Capture the cell that displays the provided text and extract its (X, Y) central coordinate. 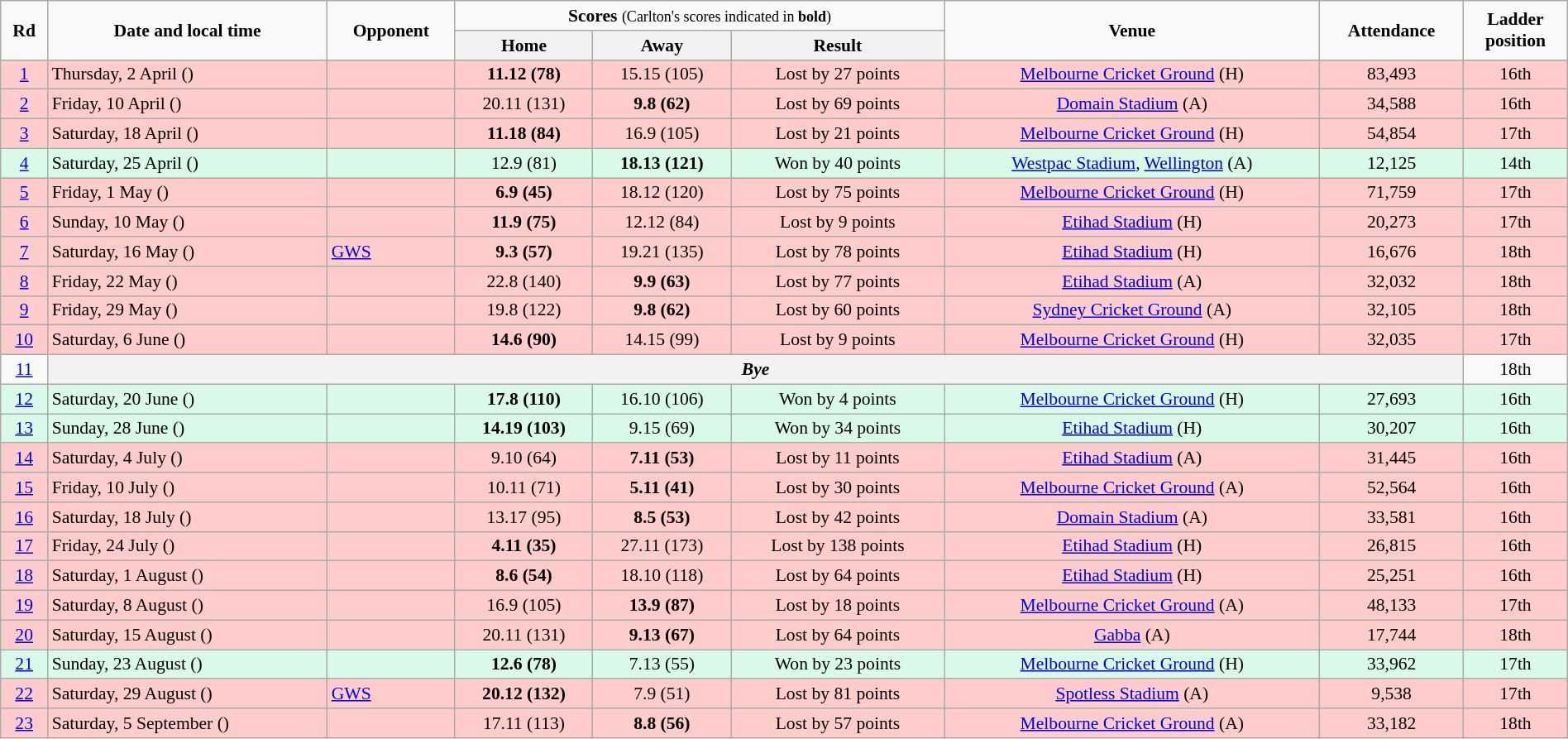
Lost by 60 points (838, 310)
Sunday, 23 August () (188, 665)
Sydney Cricket Ground (A) (1132, 310)
11 (25, 370)
17.8 (110) (524, 399)
21 (25, 665)
3 (25, 134)
Spotless Stadium (A) (1132, 694)
Friday, 1 May () (188, 193)
6 (25, 223)
11.18 (84) (524, 134)
5 (25, 193)
18.13 (121) (662, 163)
Won by 4 points (838, 399)
Ladderposition (1516, 30)
12.6 (78) (524, 665)
Lost by 27 points (838, 74)
Saturday, 1 August () (188, 576)
Saturday, 16 May () (188, 252)
Friday, 10 April () (188, 104)
30,207 (1392, 429)
33,581 (1392, 517)
6.9 (45) (524, 193)
52,564 (1392, 487)
19.8 (122) (524, 310)
Saturday, 4 July () (188, 458)
18.12 (120) (662, 193)
Saturday, 29 August () (188, 694)
Lost by 138 points (838, 546)
31,445 (1392, 458)
Lost by 21 points (838, 134)
7.13 (55) (662, 665)
9.9 (63) (662, 281)
25,251 (1392, 576)
Westpac Stadium, Wellington (A) (1132, 163)
71,759 (1392, 193)
10 (25, 340)
7 (25, 252)
Venue (1132, 30)
Bye (756, 370)
13 (25, 429)
33,182 (1392, 723)
14.15 (99) (662, 340)
23 (25, 723)
83,493 (1392, 74)
9 (25, 310)
Friday, 10 July () (188, 487)
Lost by 30 points (838, 487)
11.12 (78) (524, 74)
9.13 (67) (662, 635)
27,693 (1392, 399)
12.12 (84) (662, 223)
15 (25, 487)
Saturday, 6 June () (188, 340)
Saturday, 20 June () (188, 399)
Date and local time (188, 30)
Scores (Carlton's scores indicated in bold) (700, 16)
Sunday, 28 June () (188, 429)
Thursday, 2 April () (188, 74)
17.11 (113) (524, 723)
7.9 (51) (662, 694)
27.11 (173) (662, 546)
Friday, 29 May () (188, 310)
16.10 (106) (662, 399)
8 (25, 281)
Friday, 22 May () (188, 281)
34,588 (1392, 104)
Home (524, 46)
22.8 (140) (524, 281)
16,676 (1392, 252)
17 (25, 546)
9,538 (1392, 694)
Sunday, 10 May () (188, 223)
12.9 (81) (524, 163)
22 (25, 694)
Won by 23 points (838, 665)
Friday, 24 July () (188, 546)
Lost by 75 points (838, 193)
Rd (25, 30)
Won by 34 points (838, 429)
33,962 (1392, 665)
20.12 (132) (524, 694)
14 (25, 458)
Opponent (391, 30)
16 (25, 517)
Saturday, 5 September () (188, 723)
20,273 (1392, 223)
7.11 (53) (662, 458)
15.15 (105) (662, 74)
Result (838, 46)
1 (25, 74)
Lost by 78 points (838, 252)
13.17 (95) (524, 517)
19 (25, 606)
Saturday, 18 July () (188, 517)
9.10 (64) (524, 458)
Attendance (1392, 30)
18.10 (118) (662, 576)
8.6 (54) (524, 576)
14th (1516, 163)
26,815 (1392, 546)
19.21 (135) (662, 252)
5.11 (41) (662, 487)
32,032 (1392, 281)
18 (25, 576)
Lost by 11 points (838, 458)
8.8 (56) (662, 723)
9.15 (69) (662, 429)
10.11 (71) (524, 487)
Lost by 18 points (838, 606)
Away (662, 46)
8.5 (53) (662, 517)
12 (25, 399)
13.9 (87) (662, 606)
4 (25, 163)
12,125 (1392, 163)
Gabba (A) (1132, 635)
14.19 (103) (524, 429)
Lost by 81 points (838, 694)
48,133 (1392, 606)
Saturday, 25 April () (188, 163)
2 (25, 104)
Saturday, 18 April () (188, 134)
Lost by 57 points (838, 723)
17,744 (1392, 635)
Lost by 77 points (838, 281)
Saturday, 8 August () (188, 606)
4.11 (35) (524, 546)
Lost by 69 points (838, 104)
32,035 (1392, 340)
11.9 (75) (524, 223)
Lost by 42 points (838, 517)
54,854 (1392, 134)
Saturday, 15 August () (188, 635)
Won by 40 points (838, 163)
20 (25, 635)
9.3 (57) (524, 252)
32,105 (1392, 310)
14.6 (90) (524, 340)
